Detect which cell encompasses the target text, then output its (X, Y) center coordinate. 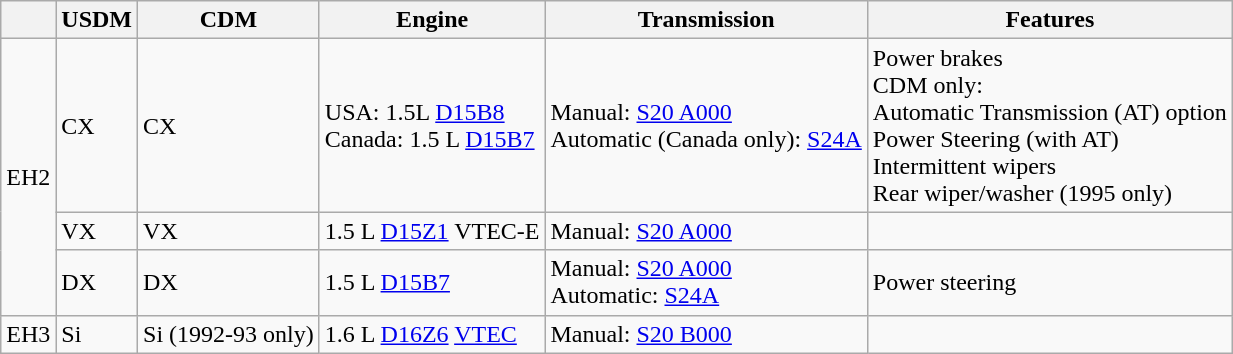
EH2 (28, 177)
1.5 L D15B7 (432, 282)
CDM (229, 20)
Si (1992-93 only) (229, 334)
USDM (97, 20)
1.6 L D16Z6 VTEC (432, 334)
Manual: S20 A000 (706, 231)
Manual: S20 B000 (706, 334)
Power brakesCDM only:Automatic Transmission (AT) optionPower Steering (with AT)Intermittent wipersRear wiper/washer (1995 only) (1050, 126)
Si (97, 334)
Manual: S20 A000Automatic (Canada only): S24A (706, 126)
Engine (432, 20)
USA: 1.5L D15B8Canada: 1.5 L D15B7 (432, 126)
Manual: S20 A000Automatic: S24A (706, 282)
Transmission (706, 20)
Power steering (1050, 282)
1.5 L D15Z1 VTEC-E (432, 231)
Features (1050, 20)
EH3 (28, 334)
